Detect which cell encompasses the target text, then output its (x, y) center coordinate. 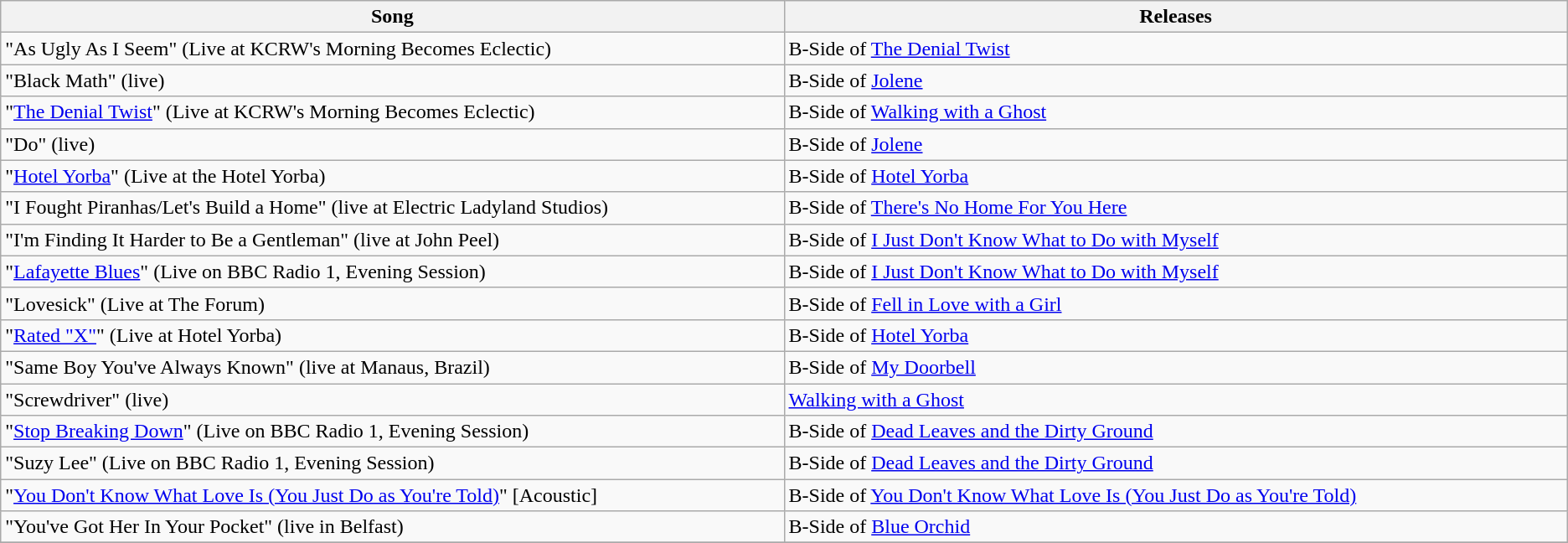
"Do" (live) (392, 144)
"Lafayette Blues" (Live on BBC Radio 1, Evening Session) (392, 271)
"You've Got Her In Your Pocket" (live in Belfast) (392, 527)
"Screwdriver" (live) (392, 400)
Song (392, 17)
B-Side of You Don't Know What Love Is (You Just Do as You're Told) (1176, 495)
"The Denial Twist" (Live at KCRW's Morning Becomes Eclectic) (392, 112)
Walking with a Ghost (1176, 400)
"Stop Breaking Down" (Live on BBC Radio 1, Evening Session) (392, 432)
"As Ugly As I Seem" (Live at KCRW's Morning Becomes Eclectic) (392, 49)
"Hotel Yorba" (Live at the Hotel Yorba) (392, 176)
"Rated "X"" (Live at Hotel Yorba) (392, 335)
B-Side of Fell in Love with a Girl (1176, 303)
"You Don't Know What Love Is (You Just Do as You're Told)" [Acoustic] (392, 495)
"I Fought Piranhas/Let's Build a Home" (live at Electric Ladyland Studios) (392, 208)
B-Side of There's No Home For You Here (1176, 208)
Releases (1176, 17)
B-Side of Walking with a Ghost (1176, 112)
B-Side of My Doorbell (1176, 367)
"Black Math" (live) (392, 80)
"Suzy Lee" (Live on BBC Radio 1, Evening Session) (392, 463)
B-Side of The Denial Twist (1176, 49)
"Lovesick" (Live at The Forum) (392, 303)
B-Side of Blue Orchid (1176, 527)
"I'm Finding It Harder to Be a Gentleman" (live at John Peel) (392, 240)
"Same Boy You've Always Known" (live at Manaus, Brazil) (392, 367)
